For the text-containing cell, return its midpoint in [X, Y] coordinate format. 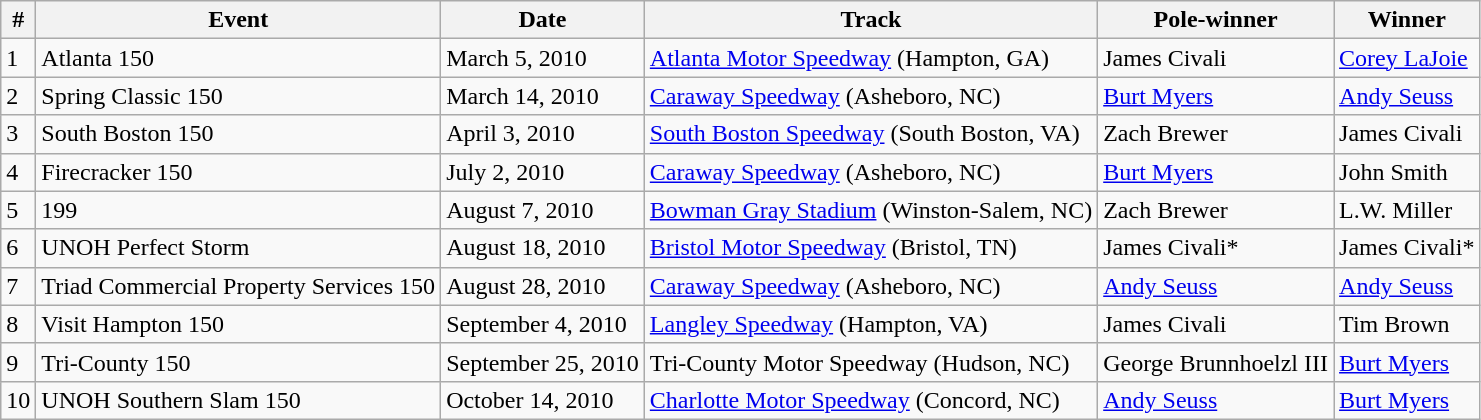
South Boston 150 [238, 134]
Pole-winner [1216, 20]
Winner [1407, 20]
Date [543, 20]
# [18, 20]
South Boston Speedway (South Boston, VA) [870, 134]
Atlanta 150 [238, 58]
1 [18, 58]
Langley Speedway (Hampton, VA) [870, 324]
UNOH Southern Slam 150 [238, 400]
6 [18, 248]
April 3, 2010 [543, 134]
September 4, 2010 [543, 324]
August 28, 2010 [543, 286]
Tri-County Motor Speedway (Hudson, NC) [870, 362]
7 [18, 286]
8 [18, 324]
George Brunnhoelzl III [1216, 362]
Spring Classic 150 [238, 96]
Event [238, 20]
Bristol Motor Speedway (Bristol, TN) [870, 248]
2 [18, 96]
August 18, 2010 [543, 248]
August 7, 2010 [543, 210]
4 [18, 172]
John Smith [1407, 172]
3 [18, 134]
9 [18, 362]
October 14, 2010 [543, 400]
Atlanta Motor Speedway (Hampton, GA) [870, 58]
Tim Brown [1407, 324]
March 14, 2010 [543, 96]
5 [18, 210]
UNOH Perfect Storm [238, 248]
L.W. Miller [1407, 210]
March 5, 2010 [543, 58]
September 25, 2010 [543, 362]
July 2, 2010 [543, 172]
10 [18, 400]
Visit Hampton 150 [238, 324]
Triad Commercial Property Services 150 [238, 286]
Track [870, 20]
Corey LaJoie [1407, 58]
Firecracker 150 [238, 172]
Charlotte Motor Speedway (Concord, NC) [870, 400]
Tri-County 150 [238, 362]
199 [238, 210]
Bowman Gray Stadium (Winston-Salem, NC) [870, 210]
